Provide the [x, y] coordinate of the cell's center where the given text is located.  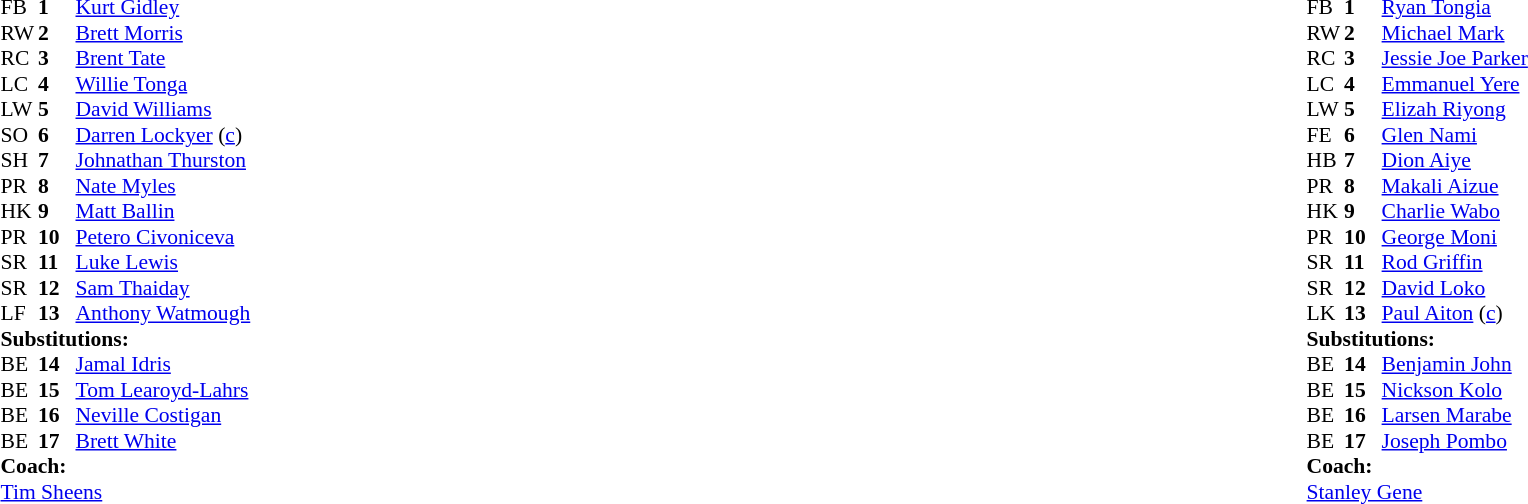
Anthony Watmough [164, 313]
Benjamin John [1455, 365]
George Moni [1455, 237]
Nickson Kolo [1455, 390]
David Williams [164, 109]
Neville Costigan [164, 415]
Charlie Wabo [1455, 211]
FE [1326, 135]
Brett Morris [164, 33]
Jamal Idris [164, 365]
SH [19, 161]
Matt Ballin [164, 211]
Johnathan Thurston [164, 161]
Makali Aizue [1455, 186]
Jessie Joe Parker [1455, 59]
SO [19, 135]
Michael Mark [1455, 33]
Tom Learoyd-Lahrs [164, 390]
Larsen Marabe [1455, 415]
Elizah Riyong [1455, 109]
Petero Civoniceva [164, 237]
Sam Thaiday [164, 288]
Brett White [164, 441]
Emmanuel Yere [1455, 84]
Luke Lewis [164, 263]
Brent Tate [164, 59]
Paul Aiton (c) [1455, 313]
Joseph Pombo [1455, 441]
LK [1326, 313]
Glen Nami [1455, 135]
LF [19, 313]
David Loko [1455, 288]
Rod Griffin [1455, 263]
Willie Tonga [164, 84]
Darren Lockyer (c) [164, 135]
Nate Myles [164, 186]
Dion Aiye [1455, 161]
HB [1326, 161]
